Pinpoint the cell where the given text exists, returning its [x, y] midpoint coordinate. 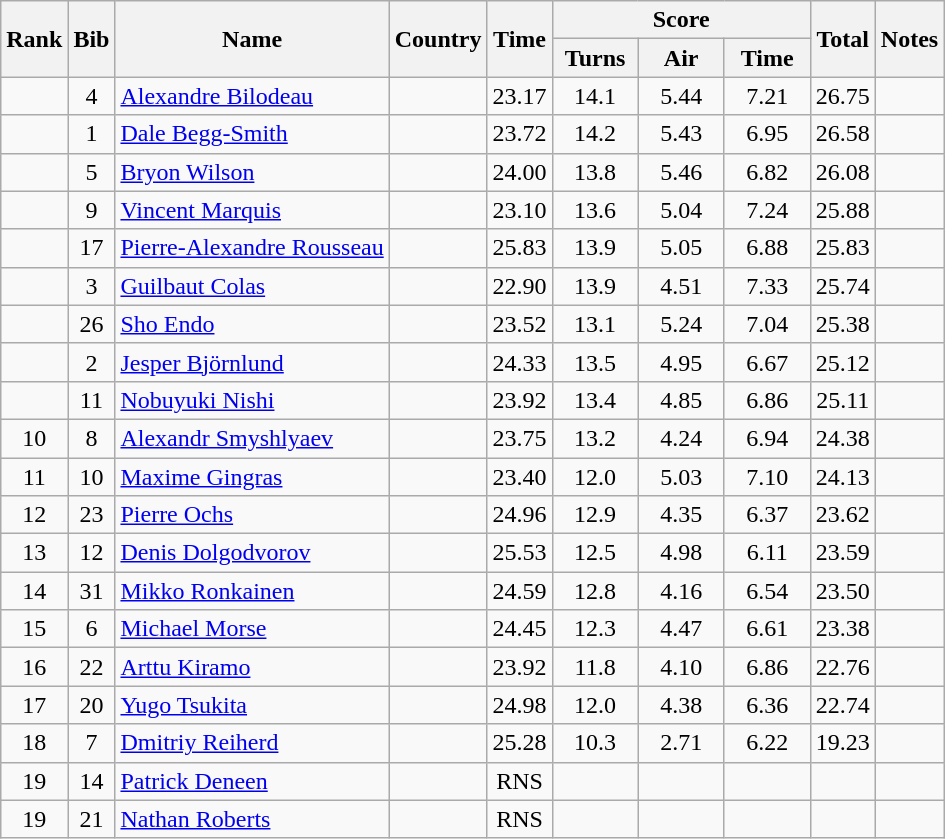
Notes [909, 39]
24.33 [520, 362]
Yugo Tsukita [252, 705]
7.21 [767, 96]
Dale Begg-Smith [252, 134]
21 [92, 819]
26.75 [842, 96]
24.13 [842, 477]
4.51 [681, 286]
Sho Endo [252, 324]
4.98 [681, 553]
Patrick Deneen [252, 781]
25.28 [520, 743]
13.6 [595, 210]
Mikko Ronkainen [252, 591]
23.50 [842, 591]
4.24 [681, 438]
13.1 [595, 324]
24.96 [520, 515]
Guilbaut Colas [252, 286]
14.1 [595, 96]
24.00 [520, 172]
23.40 [520, 477]
6.67 [767, 362]
13.5 [595, 362]
26.08 [842, 172]
13 [34, 553]
5 [92, 172]
12.3 [595, 629]
26.58 [842, 134]
7 [92, 743]
20 [92, 705]
4 [92, 96]
19.23 [842, 743]
22.90 [520, 286]
24.45 [520, 629]
Michael Morse [252, 629]
12.9 [595, 515]
Pierre-Alexandre Rousseau [252, 248]
23.38 [842, 629]
4.38 [681, 705]
Total [842, 39]
23.59 [842, 553]
12.8 [595, 591]
Turns [595, 58]
25.53 [520, 553]
14.2 [595, 134]
5.43 [681, 134]
Nobuyuki Nishi [252, 400]
25.88 [842, 210]
6.95 [767, 134]
23.72 [520, 134]
23.17 [520, 96]
Alexandre Bilodeau [252, 96]
15 [34, 629]
22.74 [842, 705]
7.10 [767, 477]
13.8 [595, 172]
Arttu Kiramo [252, 667]
4.95 [681, 362]
4.47 [681, 629]
25.38 [842, 324]
1 [92, 134]
Vincent Marquis [252, 210]
25.74 [842, 286]
6.88 [767, 248]
8 [92, 438]
25.12 [842, 362]
25.11 [842, 400]
4.85 [681, 400]
Denis Dolgodvorov [252, 553]
Country [438, 39]
16 [34, 667]
5.03 [681, 477]
6.36 [767, 705]
6.61 [767, 629]
4.35 [681, 515]
6.54 [767, 591]
13.4 [595, 400]
31 [92, 591]
6.22 [767, 743]
2.71 [681, 743]
26 [92, 324]
6.82 [767, 172]
Pierre Ochs [252, 515]
5.44 [681, 96]
2 [92, 362]
Maxime Gingras [252, 477]
Rank [34, 39]
6 [92, 629]
23.10 [520, 210]
5.05 [681, 248]
7.33 [767, 286]
22.76 [842, 667]
24.59 [520, 591]
Bryon Wilson [252, 172]
Jesper Björnlund [252, 362]
11.8 [595, 667]
22 [92, 667]
Air [681, 58]
Name [252, 39]
Bib [92, 39]
13.2 [595, 438]
7.04 [767, 324]
Dmitriy Reiherd [252, 743]
5.46 [681, 172]
24.38 [842, 438]
Nathan Roberts [252, 819]
5.04 [681, 210]
18 [34, 743]
6.11 [767, 553]
6.94 [767, 438]
23.62 [842, 515]
23.52 [520, 324]
23.75 [520, 438]
23 [92, 515]
10.3 [595, 743]
12.5 [595, 553]
Score [681, 20]
9 [92, 210]
4.16 [681, 591]
3 [92, 286]
6.37 [767, 515]
24.98 [520, 705]
4.10 [681, 667]
7.24 [767, 210]
Alexandr Smyshlyaev [252, 438]
5.24 [681, 324]
